Provide the (x, y) coordinate of the cell's center where the given text is located.  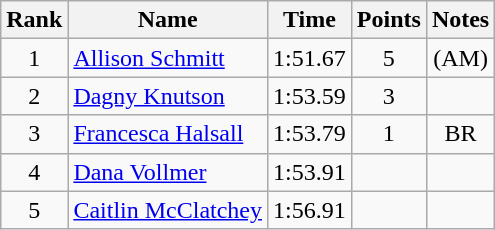
Rank (34, 20)
1:53.91 (310, 172)
1:51.67 (310, 58)
Points (388, 20)
Francesca Halsall (168, 134)
Dana Vollmer (168, 172)
Time (310, 20)
1:53.79 (310, 134)
Dagny Knutson (168, 96)
Notes (460, 20)
Allison Schmitt (168, 58)
1:53.59 (310, 96)
Caitlin McClatchey (168, 210)
Name (168, 20)
1:56.91 (310, 210)
BR (460, 134)
4 (34, 172)
2 (34, 96)
(AM) (460, 58)
